Extract the [X, Y] coordinate from the center of the cell holding the provided text.  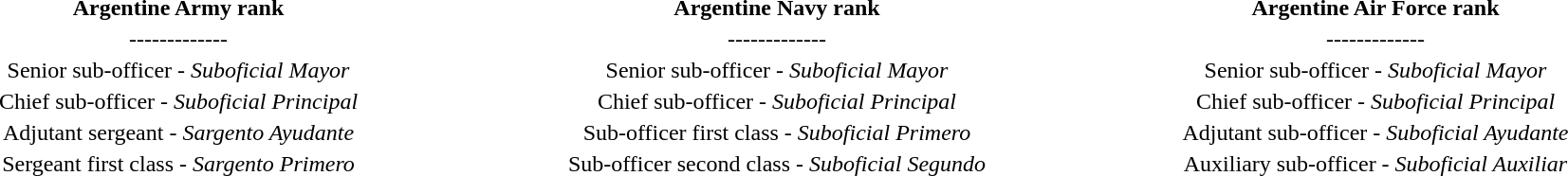
------------- [777, 39]
Senior sub-officer - Suboficial Mayor [777, 70]
Sub-officer first class - Suboficial Primero [777, 132]
Chief sub-officer - Suboficial Principal [777, 101]
